Return (X, Y) of the center of cell containing provided text 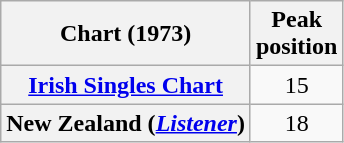
Peakposition (296, 34)
18 (296, 123)
15 (296, 85)
Irish Singles Chart (126, 85)
New Zealand (Listener) (126, 123)
Chart (1973) (126, 34)
